Identify which cell holds the provided text, then report its (x, y) central coordinate. 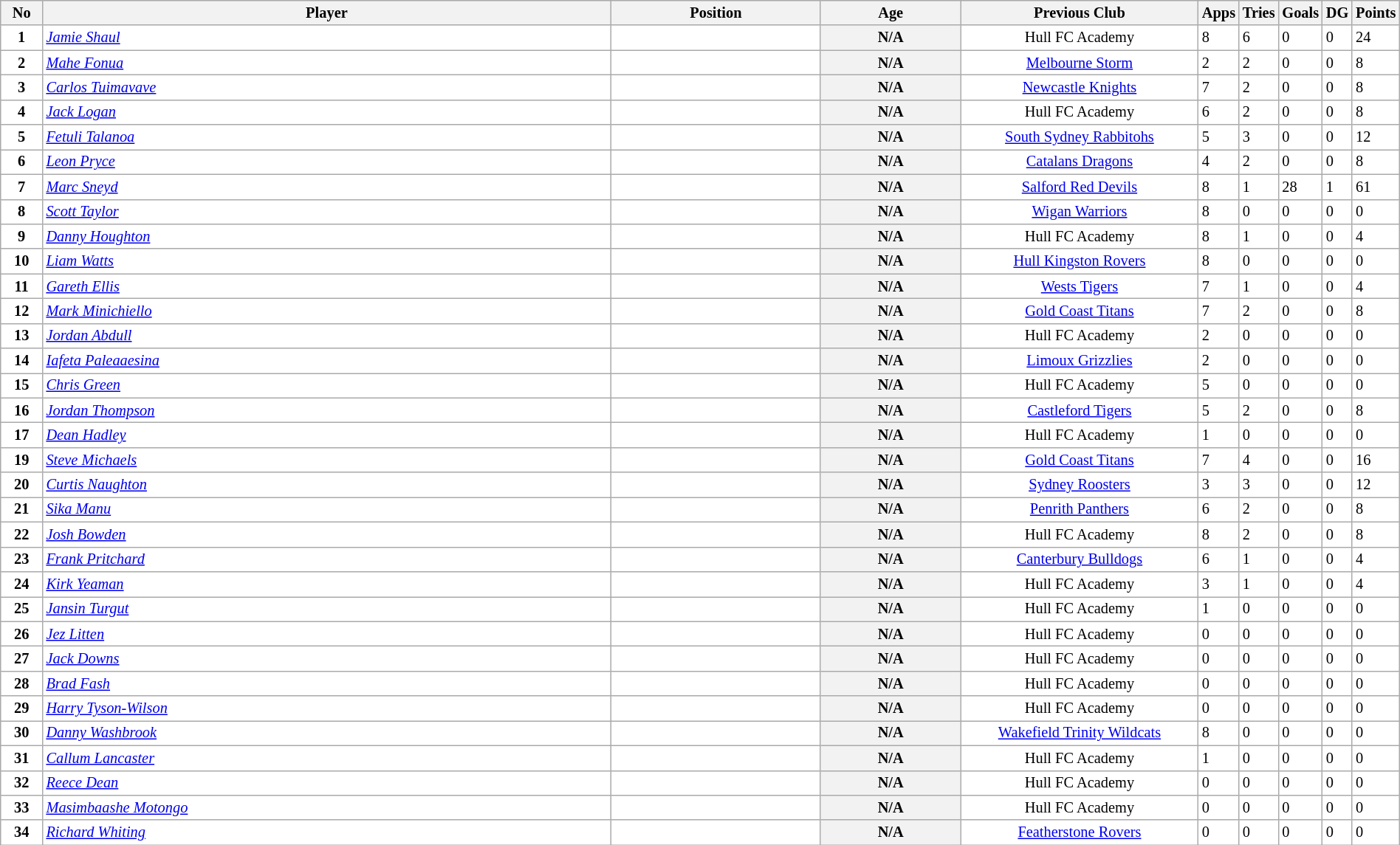
20 (22, 485)
Castleford Tigers (1080, 410)
9 (22, 236)
Curtis Naughton (327, 485)
Sika Manu (327, 509)
23 (22, 559)
Canterbury Bulldogs (1080, 559)
Melbourne Storm (1080, 63)
30 (22, 733)
27 (22, 658)
Apps (1218, 13)
Catalans Dragons (1080, 162)
26 (22, 634)
Jez Litten (327, 634)
Mahe Fonua (327, 63)
29 (22, 708)
21 (22, 509)
Fetuli Talanoa (327, 137)
17 (22, 435)
10 (22, 261)
Callum Lancaster (327, 758)
Marc Sneyd (327, 187)
Brad Fash (327, 683)
Masimbaashe Motongo (327, 807)
Wests Tigers (1080, 286)
15 (22, 385)
Age (891, 13)
14 (22, 361)
22 (22, 534)
Penrith Panthers (1080, 509)
Gareth Ellis (327, 286)
13 (22, 336)
33 (22, 807)
Jamie Shaul (327, 38)
Steve Michaels (327, 460)
Frank Pritchard (327, 559)
Danny Houghton (327, 236)
19 (22, 460)
Harry Tyson-Wilson (327, 708)
32 (22, 783)
25 (22, 609)
Newcastle Knights (1080, 87)
Jack Downs (327, 658)
Scott Taylor (327, 212)
Jordan Thompson (327, 410)
Salford Red Devils (1080, 187)
Chris Green (327, 385)
Jansin Turgut (327, 609)
Player (327, 13)
Wigan Warriors (1080, 212)
Tries (1258, 13)
DG (1337, 13)
Previous Club (1080, 13)
Reece Dean (327, 783)
South Sydney Rabbitohs (1080, 137)
Richard Whiting (327, 832)
11 (22, 286)
Points (1376, 13)
31 (22, 758)
61 (1376, 187)
Danny Washbrook (327, 733)
Iafeta Paleaaesina (327, 361)
Carlos Tuimavave (327, 87)
No (22, 13)
Kirk Yeaman (327, 584)
Position (716, 13)
34 (22, 832)
Dean Hadley (327, 435)
Jordan Abdull (327, 336)
Liam Watts (327, 261)
Sydney Roosters (1080, 485)
Featherstone Rovers (1080, 832)
Mark Minichiello (327, 311)
Leon Pryce (327, 162)
Goals (1300, 13)
Wakefield Trinity Wildcats (1080, 733)
Josh Bowden (327, 534)
Jack Logan (327, 112)
Hull Kingston Rovers (1080, 261)
Limoux Grizzlies (1080, 361)
